Return the [x, y] coordinate for the center point of the cell that contains the specified text.  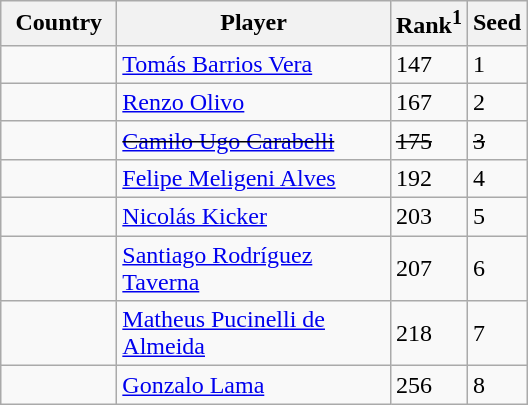
175 [428, 140]
Felipe Meligeni Alves [254, 178]
Santiago Rodríguez Taverna [254, 268]
256 [428, 385]
8 [496, 385]
Matheus Pucinelli de Almeida [254, 334]
7 [496, 334]
Player [254, 24]
147 [428, 64]
167 [428, 102]
Rank1 [428, 24]
Country [59, 24]
218 [428, 334]
Gonzalo Lama [254, 385]
203 [428, 217]
4 [496, 178]
207 [428, 268]
Nicolás Kicker [254, 217]
3 [496, 140]
5 [496, 217]
Seed [496, 24]
2 [496, 102]
1 [496, 64]
Camilo Ugo Carabelli [254, 140]
Renzo Olivo [254, 102]
6 [496, 268]
Tomás Barrios Vera [254, 64]
192 [428, 178]
